Return the [x, y] coordinate for the center point of the cell that contains the specified text.  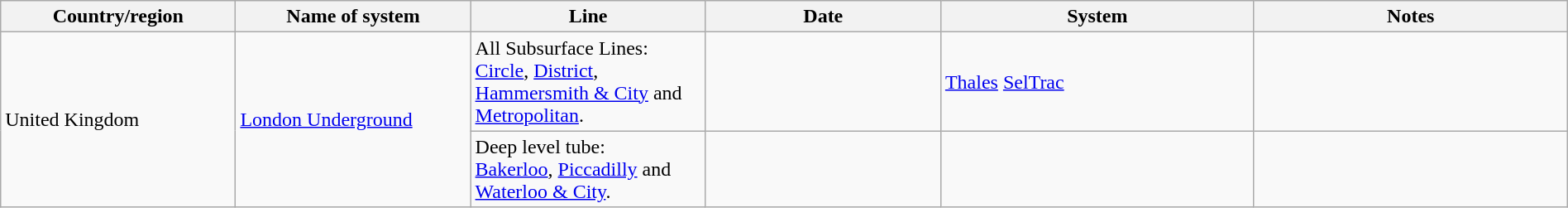
Name of system [353, 17]
Date [823, 17]
Country/region [118, 17]
United Kingdom [118, 119]
All Subsurface Lines:Circle, District, Hammersmith & City and Metropolitan. [588, 81]
London Underground [353, 119]
System [1097, 17]
Notes [1411, 17]
Deep level tube:Bakerloo, Piccadilly and Waterloo & City. [588, 169]
Thales SelTrac [1097, 81]
Line [588, 17]
